Extract the (x, y) coordinate from the center of the cell holding the provided text.  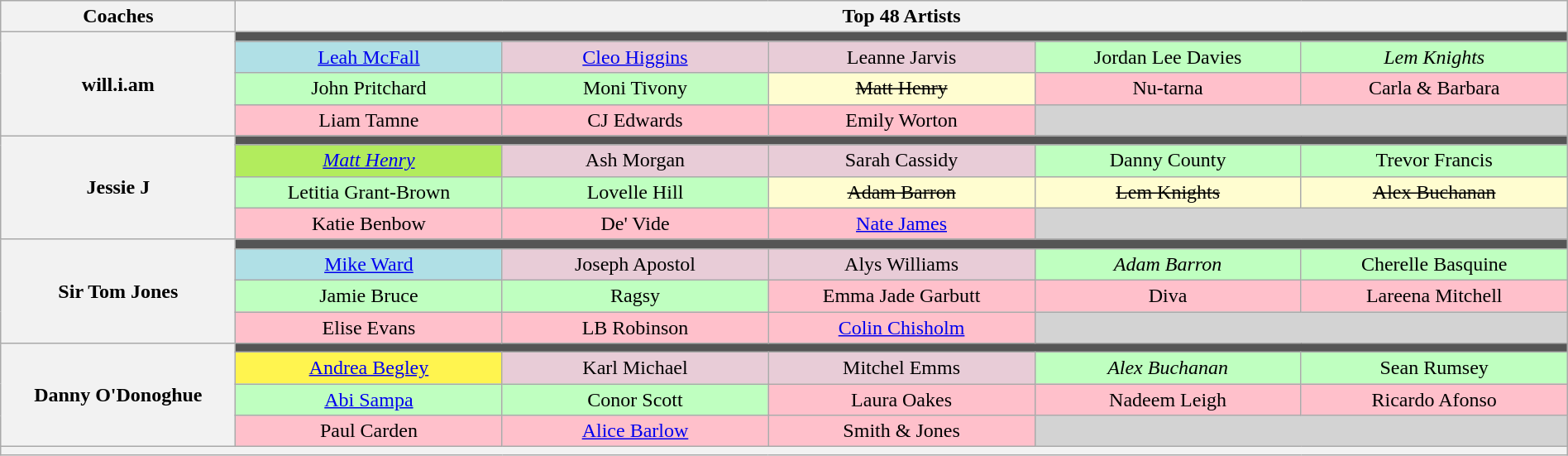
Jamie Bruce (369, 295)
Nadeem Leigh (1168, 400)
Liam Tamne (369, 120)
Carla & Barbara (1434, 89)
Emily Worton (901, 120)
Mike Ward (369, 264)
LB Robinson (635, 327)
Katie Benbow (369, 223)
Jessie J (118, 187)
Paul Carden (369, 431)
will.i.am (118, 84)
Colin Chisholm (901, 327)
Danny O'Donoghue (118, 396)
De' Vide (635, 223)
Top 48 Artists (901, 17)
Andrea Begley (369, 368)
Danny County (1168, 161)
Mitchel Emms (901, 368)
Joseph Apostol (635, 264)
Leanne Jarvis (901, 57)
Conor Scott (635, 400)
Moni Tivony (635, 89)
Trevor Francis (1434, 161)
Coaches (118, 17)
Letitia Grant-Brown (369, 192)
Abi Sampa (369, 400)
John Pritchard (369, 89)
Ash Morgan (635, 161)
Emma Jade Garbutt (901, 295)
Alice Barlow (635, 431)
Leah McFall (369, 57)
Laura Oakes (901, 400)
Nu-tarna (1168, 89)
Lovelle Hill (635, 192)
Lareena Mitchell (1434, 295)
Diva (1168, 295)
Ragsy (635, 295)
Cleo Higgins (635, 57)
Sir Tom Jones (118, 291)
Elise Evans (369, 327)
Alys Williams (901, 264)
Cherelle Basquine (1434, 264)
Jordan Lee Davies (1168, 57)
Karl Michael (635, 368)
Ricardo Afonso (1434, 400)
Smith & Jones (901, 431)
Sean Rumsey (1434, 368)
CJ Edwards (635, 120)
Nate James (901, 223)
Sarah Cassidy (901, 161)
